Provide the (X, Y) coordinate of the cell's center where the given text is located.  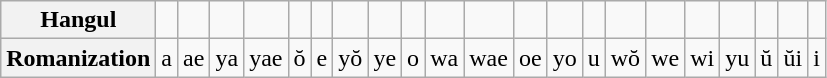
i (817, 58)
u (594, 58)
oe (530, 58)
e (322, 58)
wae (489, 58)
wŏ (625, 58)
yo (564, 58)
wa (444, 58)
ye (385, 58)
ŏ (300, 58)
a (167, 58)
we (666, 58)
ŭ (766, 58)
yu (738, 58)
o (414, 58)
ya (227, 58)
Romanization (78, 58)
wi (702, 58)
yae (266, 58)
Hangul (78, 20)
yŏ (350, 58)
ae (194, 58)
ŭi (793, 58)
